For the text-containing cell, return its midpoint in (x, y) coordinate format. 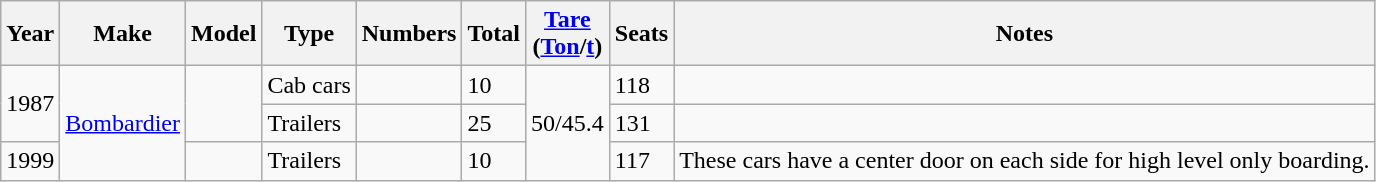
Year (30, 34)
Numbers (409, 34)
1999 (30, 161)
118 (641, 85)
These cars have a center door on each side for high level only boarding. (1024, 161)
25 (494, 123)
Notes (1024, 34)
Type (309, 34)
Tare(Ton/t) (568, 34)
117 (641, 161)
1987 (30, 104)
Make (123, 34)
Seats (641, 34)
Model (224, 34)
Bombardier (123, 123)
50/45.4 (568, 123)
Total (494, 34)
131 (641, 123)
Cab cars (309, 85)
